Scan for the cell matching the given text and deliver its (x, y) coordinate at center. 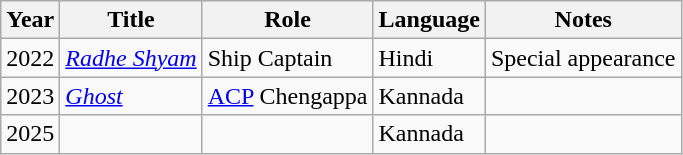
Title (131, 20)
Role (288, 20)
2023 (30, 96)
Ship Captain (288, 58)
Special appearance (583, 58)
2025 (30, 134)
Year (30, 20)
Radhe Shyam (131, 58)
Notes (583, 20)
Language (429, 20)
2022 (30, 58)
Hindi (429, 58)
Ghost (131, 96)
ACP Chengappa (288, 96)
